Capture the cell that displays the provided text and extract its (x, y) central coordinate. 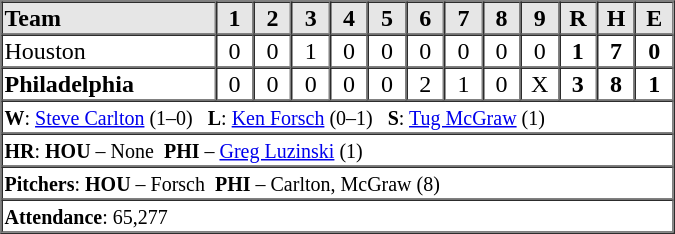
E (654, 18)
HR: HOU – None PHI – Greg Luzinski (1) (338, 150)
W: Steve Carlton (1–0) L: Ken Forsch (0–1) S: Tug McGraw (1) (338, 116)
4 (349, 18)
X (540, 84)
Attendance: 65,277 (338, 216)
Team (109, 18)
5 (387, 18)
R (578, 18)
H (616, 18)
9 (540, 18)
6 (425, 18)
Houston (109, 50)
Philadelphia (109, 84)
Pitchers: HOU – Forsch PHI – Carlton, McGraw (8) (338, 182)
